Provide the (X, Y) coordinate of the cell's center where the given text is located.  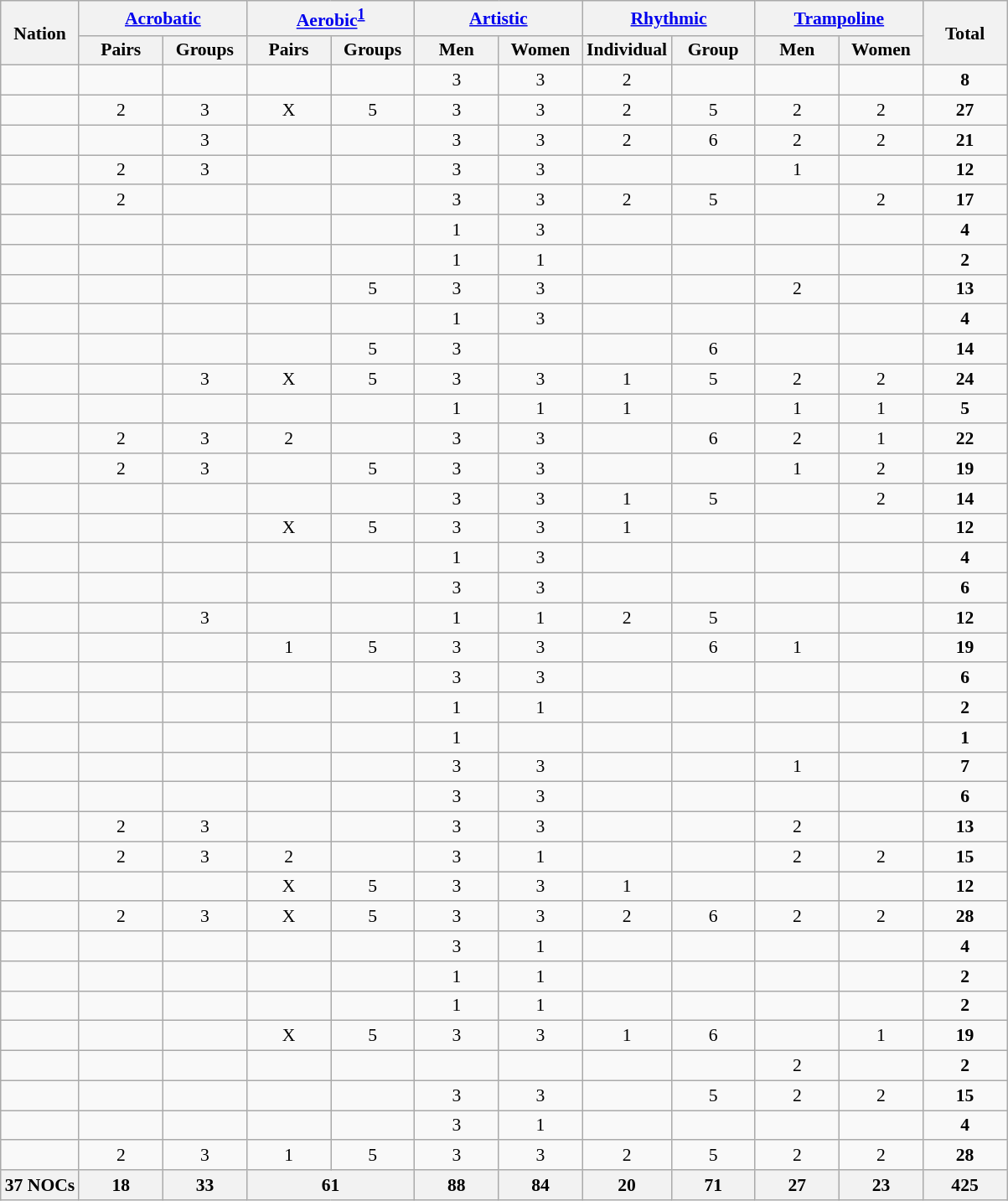
18 (121, 1185)
23 (881, 1185)
33 (204, 1185)
425 (964, 1185)
7 (964, 767)
37 NOCs (40, 1185)
Group (713, 50)
8 (964, 80)
20 (627, 1185)
17 (964, 200)
Individual (627, 50)
Acrobatic (163, 18)
61 (330, 1185)
Artistic (499, 18)
24 (964, 379)
Total (964, 34)
88 (457, 1185)
84 (540, 1185)
21 (964, 140)
Aerobic1 (330, 18)
71 (713, 1185)
22 (964, 439)
Trampoline (839, 18)
Rhythmic (669, 18)
Nation (40, 34)
